Provide the [X, Y] coordinate of the cell's center where the given text is located.  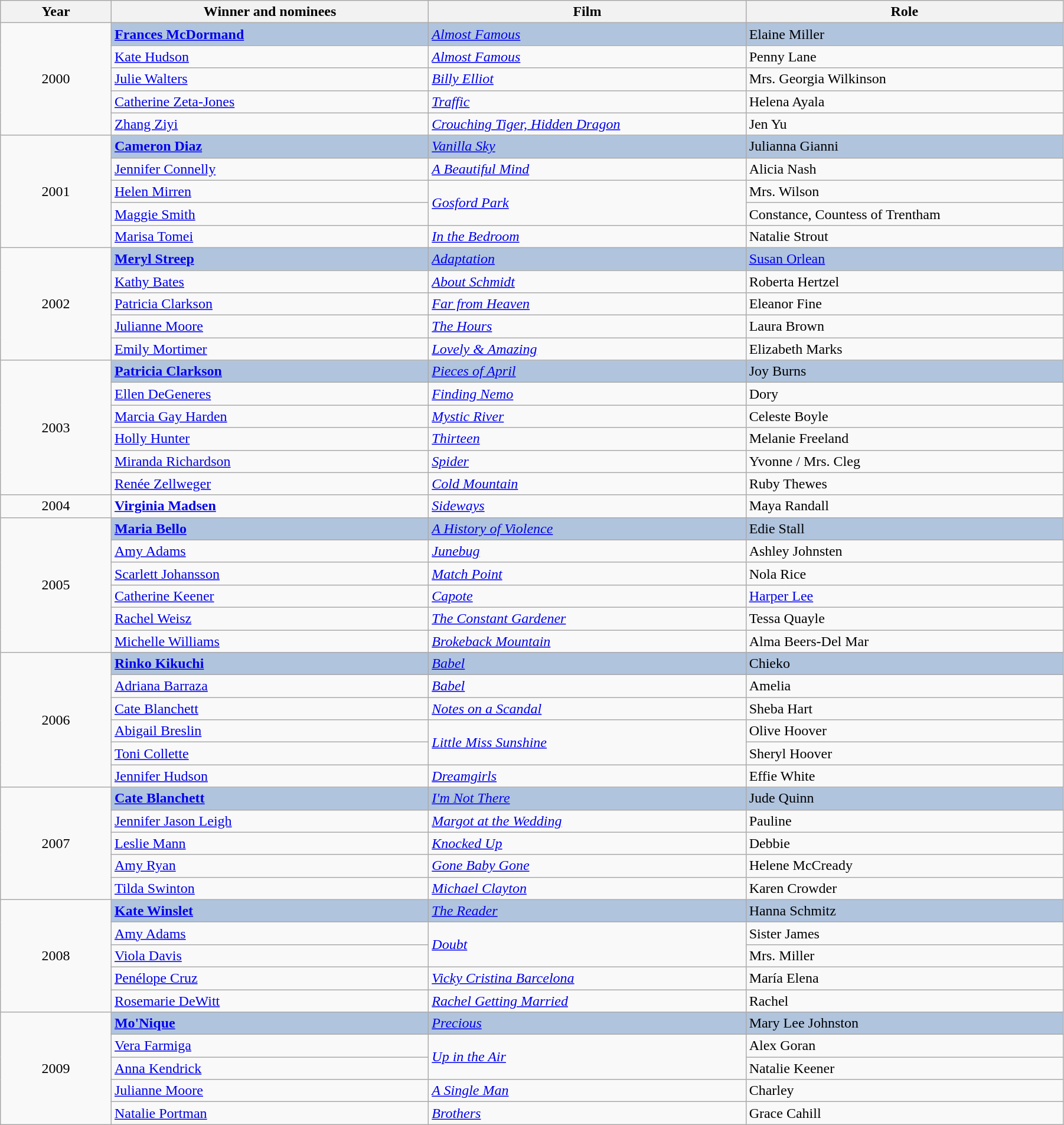
Finding Nemo [587, 394]
Leslie Mann [269, 843]
A History of Violence [587, 529]
Zhang Ziyi [269, 124]
Maya Randall [905, 506]
Natalie Portman [269, 1113]
Cold Mountain [587, 484]
2000 [56, 79]
Vicky Cristina Barcelona [587, 978]
Natalie Strout [905, 236]
Knocked Up [587, 843]
Julie Walters [269, 79]
2008 [56, 956]
Celeste Boyle [905, 416]
Catherine Keener [269, 596]
Abigail Breslin [269, 731]
Renée Zellweger [269, 484]
Edie Stall [905, 529]
Mrs. Wilson [905, 191]
Film [587, 12]
Jennifer Hudson [269, 776]
Sideways [587, 506]
Rachel Getting Married [587, 1001]
Chieko [905, 664]
Brothers [587, 1113]
Rachel Weisz [269, 618]
2002 [56, 304]
Rachel [905, 1001]
Sister James [905, 933]
Thirteen [587, 439]
Marisa Tomei [269, 236]
Adriana Barraza [269, 686]
Mrs. Georgia Wilkinson [905, 79]
Laura Brown [905, 327]
Doubt [587, 944]
Penny Lane [905, 57]
Alicia Nash [905, 169]
The Hours [587, 327]
Vera Farmiga [269, 1046]
Ruby Thewes [905, 484]
Michelle Williams [269, 641]
Julianna Gianni [905, 146]
Cameron Diaz [269, 146]
Nola Rice [905, 573]
Holly Hunter [269, 439]
Miranda Richardson [269, 461]
Anna Kendrick [269, 1068]
Lovely & Amazing [587, 349]
Alma Beers-Del Mar [905, 641]
Elaine Miller [905, 34]
Helene McCready [905, 866]
Penélope Cruz [269, 978]
Yvonne / Mrs. Cleg [905, 461]
2001 [56, 191]
Adaptation [587, 259]
Gone Baby Gone [587, 866]
Natalie Keener [905, 1068]
Little Miss Sunshine [587, 742]
Joy Burns [905, 371]
Dreamgirls [587, 776]
Sheba Hart [905, 709]
Amy Ryan [269, 866]
Sheryl Hoover [905, 754]
Margot at the Wedding [587, 821]
Harper Lee [905, 596]
Spider [587, 461]
Effie White [905, 776]
Amelia [905, 686]
Role [905, 12]
Roberta Hertzel [905, 282]
Kate Hudson [269, 57]
Dory [905, 394]
Rinko Kikuchi [269, 664]
Vanilla Sky [587, 146]
Mrs. Miller [905, 956]
Virginia Madsen [269, 506]
In the Bedroom [587, 236]
2007 [56, 843]
Olive Hoover [905, 731]
Scarlett Johansson [269, 573]
Eleanor Fine [905, 304]
The Reader [587, 911]
Notes on a Scandal [587, 709]
Constance, Countess of Trentham [905, 214]
Emily Mortimer [269, 349]
Tilda Swinton [269, 888]
Up in the Air [587, 1057]
I'm Not There [587, 798]
Precious [587, 1023]
Frances McDormand [269, 34]
Catherine Zeta-Jones [269, 102]
Susan Orlean [905, 259]
Crouching Tiger, Hidden Dragon [587, 124]
Meryl Streep [269, 259]
Junebug [587, 551]
Tessa Quayle [905, 618]
2009 [56, 1068]
Michael Clayton [587, 888]
Debbie [905, 843]
Hanna Schmitz [905, 911]
2003 [56, 428]
Brokeback Mountain [587, 641]
Viola Davis [269, 956]
Jude Quinn [905, 798]
A Beautiful Mind [587, 169]
Jen Yu [905, 124]
About Schmidt [587, 282]
Far from Heaven [587, 304]
Marcia Gay Harden [269, 416]
2005 [56, 585]
Grace Cahill [905, 1113]
Karen Crowder [905, 888]
Kate Winslet [269, 911]
Jennifer Jason Leigh [269, 821]
Mary Lee Johnston [905, 1023]
Mo'Nique [269, 1023]
Ashley Johnsten [905, 551]
Gosford Park [587, 203]
Mystic River [587, 416]
Pauline [905, 821]
Kathy Bates [269, 282]
Capote [587, 596]
Melanie Freeland [905, 439]
Jennifer Connelly [269, 169]
2004 [56, 506]
Year [56, 12]
María Elena [905, 978]
2006 [56, 720]
Billy Elliot [587, 79]
Rosemarie DeWitt [269, 1001]
Toni Collette [269, 754]
Helen Mirren [269, 191]
Traffic [587, 102]
Elizabeth Marks [905, 349]
Ellen DeGeneres [269, 394]
Pieces of April [587, 371]
The Constant Gardener [587, 618]
Charley [905, 1091]
Alex Goran [905, 1046]
Winner and nominees [269, 12]
Helena Ayala [905, 102]
Maggie Smith [269, 214]
Match Point [587, 573]
Maria Bello [269, 529]
A Single Man [587, 1091]
